Provide the [x, y] coordinate of the cell's center where the given text is located.  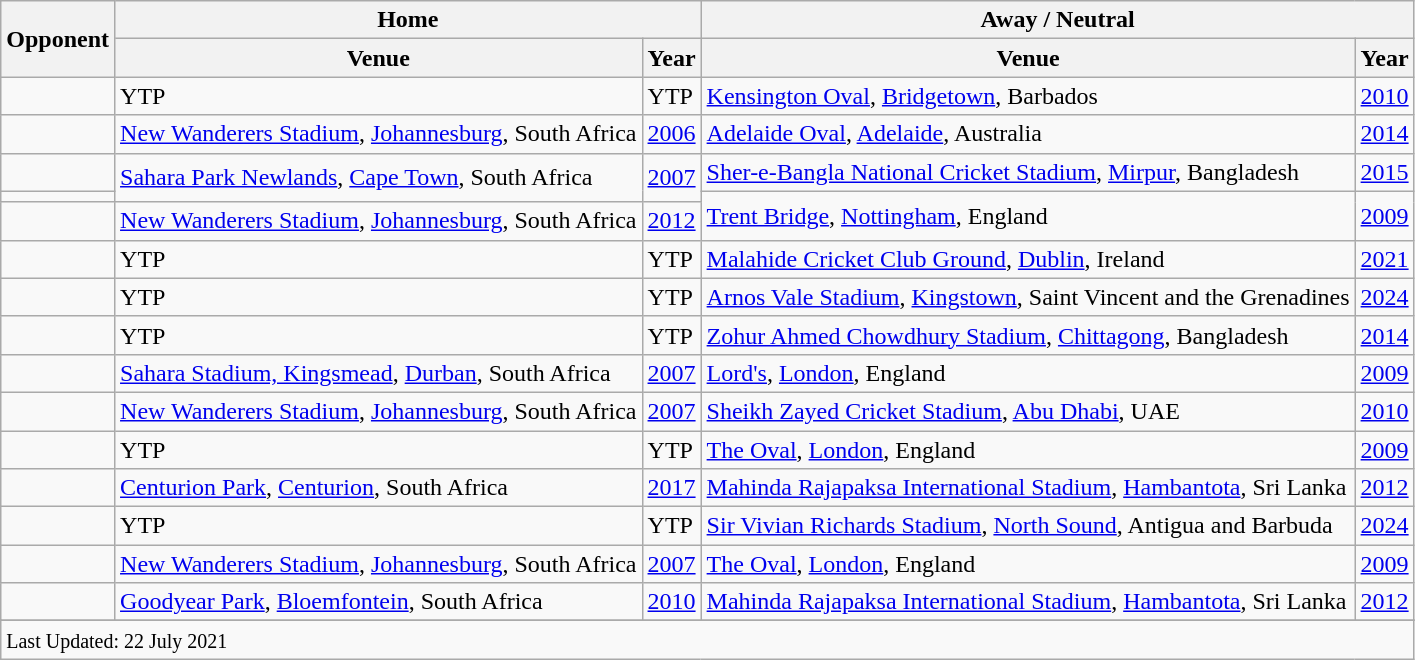
Sahara Stadium, Kingsmead, Durban, South Africa [379, 373]
Centurion Park, Centurion, South Africa [379, 488]
Zohur Ahmed Chowdhury Stadium, Chittagong, Bangladesh [1028, 335]
Kensington Oval, Bridgetown, Barbados [1028, 96]
2006 [672, 134]
Opponent [58, 39]
Sher-e-Bangla National Cricket Stadium, Mirpur, Bangladesh [1028, 172]
Malahide Cricket Club Ground, Dublin, Ireland [1028, 259]
Sir Vivian Richards Stadium, North Sound, Antigua and Barbuda [1028, 526]
2017 [672, 488]
Arnos Vale Stadium, Kingstown, Saint Vincent and the Grenadines [1028, 297]
Adelaide Oval, Adelaide, Australia [1028, 134]
Trent Bridge, Nottingham, England [1028, 216]
Last Updated: 22 July 2021 [708, 640]
Goodyear Park, Bloemfontein, South Africa [379, 602]
Home [408, 20]
Away / Neutral [1058, 20]
Sahara Park Newlands, Cape Town, South Africa [379, 178]
2021 [1384, 259]
Sheikh Zayed Cricket Stadium, Abu Dhabi, UAE [1028, 411]
Lord's, London, England [1028, 373]
2015 [1384, 172]
